Output the (x, y) coordinate of the center of the cell containing the given text.  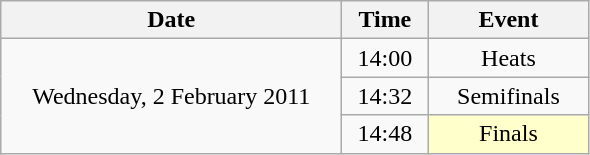
14:48 (385, 134)
Wednesday, 2 February 2011 (172, 96)
Semifinals (508, 96)
Finals (508, 134)
Heats (508, 58)
Time (385, 20)
14:00 (385, 58)
Date (172, 20)
Event (508, 20)
14:32 (385, 96)
